Detect which cell encompasses the target text, then output its (X, Y) center coordinate. 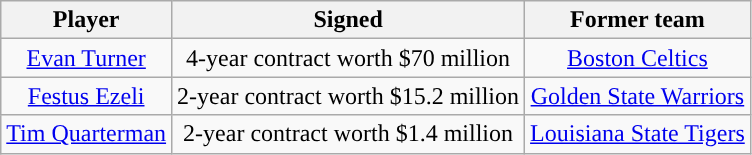
Tim Quarterman (86, 134)
Signed (348, 20)
2-year contract worth $15.2 million (348, 96)
Player (86, 20)
Former team (638, 20)
Boston Celtics (638, 58)
2-year contract worth $1.4 million (348, 134)
Festus Ezeli (86, 96)
4-year contract worth $70 million (348, 58)
Golden State Warriors (638, 96)
Louisiana State Tigers (638, 134)
Evan Turner (86, 58)
